Extract the (x, y) coordinate from the center of the cell holding the provided text.  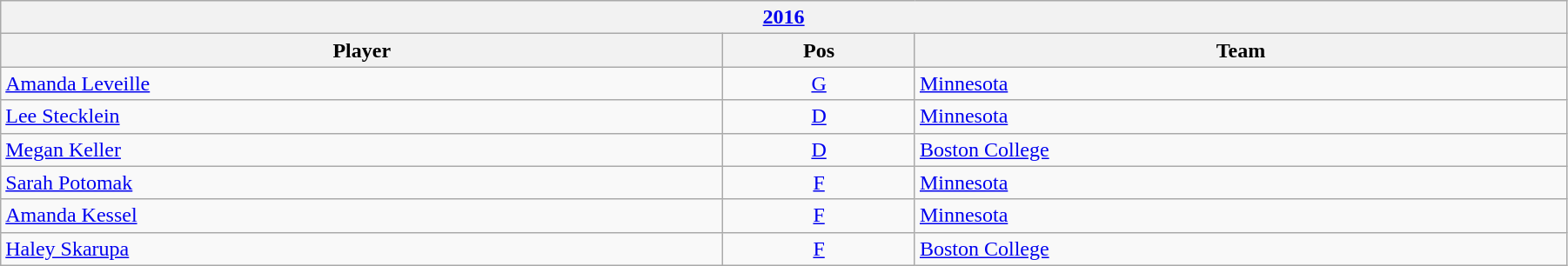
Megan Keller (362, 150)
Lee Stecklein (362, 116)
G (820, 83)
Amanda Kessel (362, 216)
2016 (784, 17)
Player (362, 50)
Pos (820, 50)
Amanda Leveille (362, 83)
Sarah Potomak (362, 183)
Haley Skarupa (362, 249)
Team (1241, 50)
